Capture the cell that displays the provided text and extract its (x, y) central coordinate. 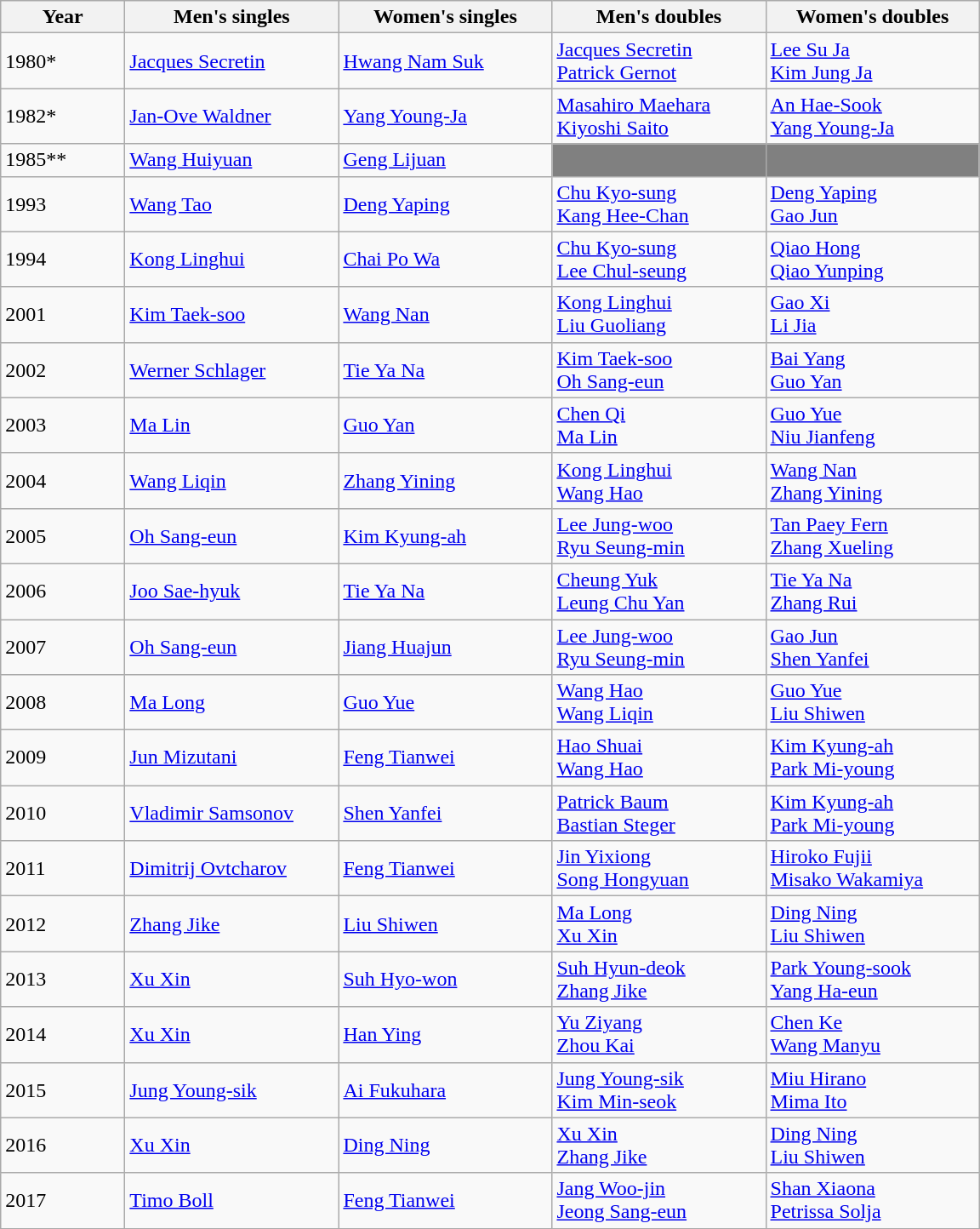
2004 (63, 480)
Guo Yue Niu Jianfeng (873, 426)
Chen Ke Wang Manyu (873, 1035)
Han Ying (446, 1035)
Ma Long Xu Xin (658, 924)
Jang Woo-jin Jeong Sang-eun (658, 1200)
Joo Sae-hyuk (231, 591)
1985** (63, 160)
Wang Huiyuan (231, 160)
1994 (63, 259)
Ma Long (231, 703)
2012 (63, 924)
Deng Yaping Gao Jun (873, 204)
Ma Lin (231, 426)
Timo Boll (231, 1200)
Liu Shiwen (446, 924)
Werner Schlager (231, 369)
Men's singles (231, 17)
An Hae-Sook Yang Young-Ja (873, 116)
Wang Tao (231, 204)
2013 (63, 979)
1982* (63, 116)
Yu Ziyang Zhou Kai (658, 1035)
Vladimir Samsonov (231, 814)
Zhang Jike (231, 924)
Men's doubles (658, 17)
Masahiro Maehara Kiyoshi Saito (658, 116)
Xu Xin Zhang Jike (658, 1146)
2007 (63, 647)
Jin Yixiong Song Hongyuan (658, 868)
2009 (63, 757)
Wang Nan Zhang Yining (873, 480)
Women's doubles (873, 17)
Geng Lijuan (446, 160)
Wang Hao Wang Liqin (658, 703)
Lee Su Ja Kim Jung Ja (873, 61)
Jun Mizutani (231, 757)
Kong Linghui Wang Hao (658, 480)
2017 (63, 1200)
Tie Ya Na Zhang Rui (873, 591)
Deng Yaping (446, 204)
2011 (63, 868)
Guo Yue (446, 703)
Chu Kyo-sung Lee Chul-seung (658, 259)
2010 (63, 814)
Chu Kyo-sung Kang Hee-Chan (658, 204)
Kim Taek-soo (231, 315)
2001 (63, 315)
Ai Fukuhara (446, 1089)
Qiao Hong Qiao Yunping (873, 259)
2005 (63, 536)
Wang Liqin (231, 480)
Hiroko Fujii Misako Wakamiya (873, 868)
Kong Linghui (231, 259)
1980* (63, 61)
Jung Young-sik Kim Min-seok (658, 1089)
Bai Yang Guo Yan (873, 369)
Hao Shuai Wang Hao (658, 757)
2014 (63, 1035)
Wang Nan (446, 315)
2006 (63, 591)
Kong Linghui Liu Guoliang (658, 315)
Zhang Yining (446, 480)
Ding Ning (446, 1146)
Jacques Secretin Patrick Gernot (658, 61)
2003 (63, 426)
Gao Xi Li Jia (873, 315)
Guo Yue Liu Shiwen (873, 703)
Chen Qi Ma Lin (658, 426)
Suh Hyo-won (446, 979)
Guo Yan (446, 426)
Chai Po Wa (446, 259)
Dimitrij Ovtcharov (231, 868)
Shen Yanfei (446, 814)
Patrick Baum Bastian Steger (658, 814)
Jiang Huajun (446, 647)
Hwang Nam Suk (446, 61)
Tan Paey Fern Zhang Xueling (873, 536)
Jan-Ove Waldner (231, 116)
Kim Kyung-ah (446, 536)
Cheung Yuk Leung Chu Yan (658, 591)
2008 (63, 703)
2015 (63, 1089)
Shan Xiaona Petrissa Solja (873, 1200)
2016 (63, 1146)
Year (63, 17)
1993 (63, 204)
Jung Young-sik (231, 1089)
Miu Hirano Mima Ito (873, 1089)
Yang Young-Ja (446, 116)
Jacques Secretin (231, 61)
2002 (63, 369)
Kim Taek-soo Oh Sang-eun (658, 369)
Gao Jun Shen Yanfei (873, 647)
Women's singles (446, 17)
Park Young-sook Yang Ha-eun (873, 979)
Suh Hyun-deok Zhang Jike (658, 979)
